Capture the cell that displays the provided text and extract its [X, Y] central coordinate. 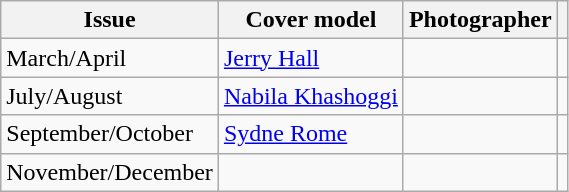
September/October [110, 134]
Sydne Rome [310, 134]
Photographer [480, 20]
Jerry Hall [310, 58]
November/December [110, 172]
Cover model [310, 20]
Nabila Khashoggi [310, 96]
July/August [110, 96]
Issue [110, 20]
March/April [110, 58]
